Provide the (X, Y) coordinate of the cell's center where the given text is located.  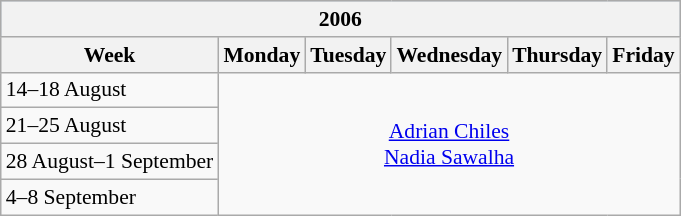
Thursday (557, 55)
2006 (340, 19)
4–8 September (110, 197)
28 August–1 September (110, 162)
Week (110, 55)
21–25 August (110, 126)
Tuesday (348, 55)
14–18 August (110, 90)
Monday (262, 55)
Adrian Chiles Nadia Sawalha (448, 143)
Wednesday (449, 55)
Friday (643, 55)
